Output the [x, y] coordinate of the center of the cell containing the given text.  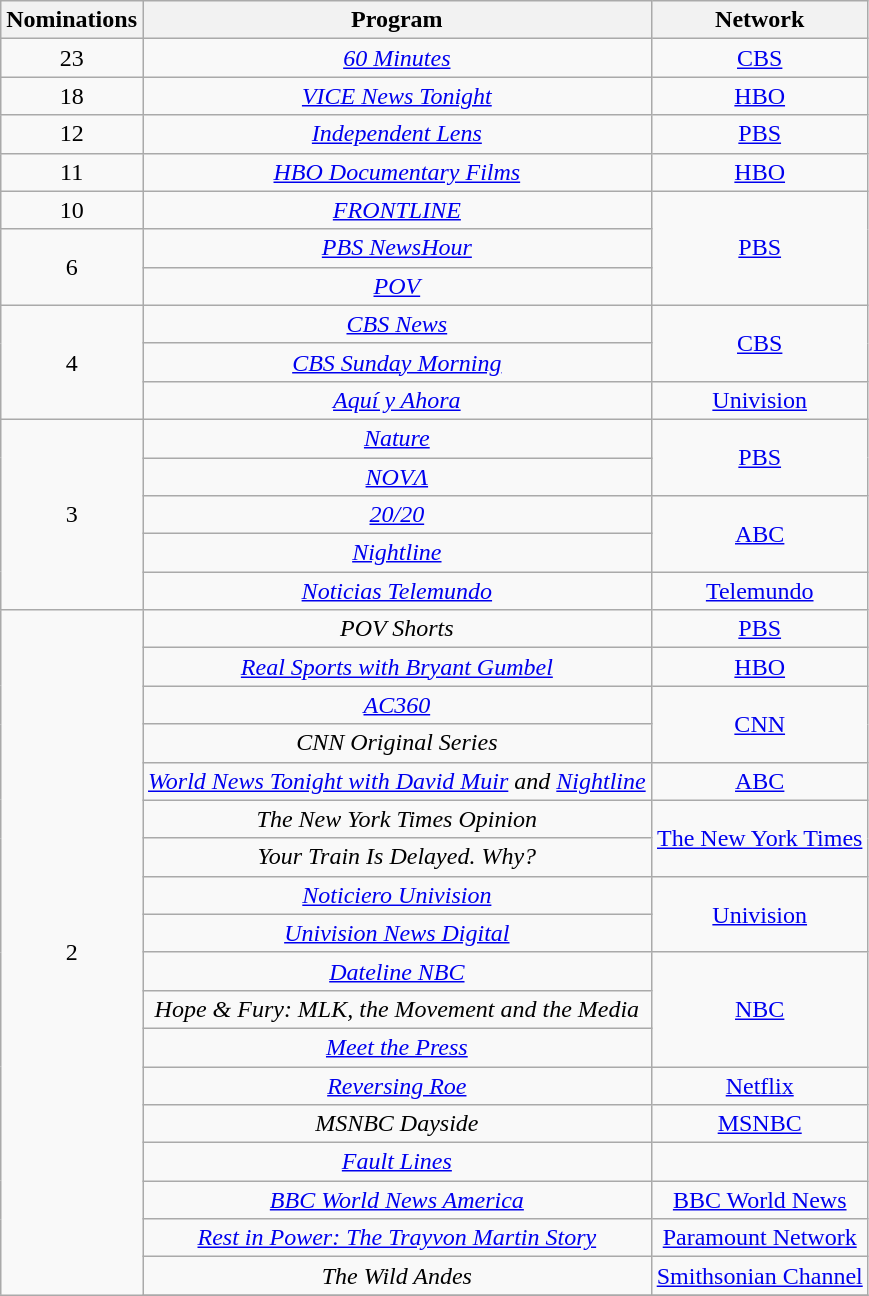
Noticiero Univision [396, 895]
Your Train Is Delayed. Why? [396, 857]
6 [72, 267]
CNN Original Series [396, 743]
2 [72, 952]
Univision News Digital [396, 933]
Hope & Fury: MLK, the Movement and the Media [396, 1009]
POV Shorts [396, 629]
Noticias Telemundo [396, 591]
BBC World News America [396, 1200]
Rest in Power: The Trayvon Martin Story [396, 1238]
Fault Lines [396, 1162]
NOVΛ [396, 477]
Reversing Roe [396, 1085]
Independent Lens [396, 134]
Telemundo [760, 591]
Meet the Press [396, 1047]
Network [760, 20]
The New York Times Opinion [396, 819]
The Wild Andes [396, 1276]
3 [72, 514]
The New York Times [760, 838]
Netflix [760, 1085]
20/20 [396, 515]
World News Tonight with David Muir and Nightline [396, 781]
POV [396, 286]
Program [396, 20]
11 [72, 172]
Smithsonian Channel [760, 1276]
Aquí y Ahora [396, 400]
NBC [760, 1009]
HBO Documentary Films [396, 172]
10 [72, 210]
Nightline [396, 553]
Dateline NBC [396, 971]
23 [72, 58]
12 [72, 134]
CBS News [396, 324]
60 Minutes [396, 58]
AC360 [396, 705]
Nature [396, 438]
MSNBC Dayside [396, 1124]
PBS NewsHour [396, 248]
CBS Sunday Morning [396, 362]
FRONTLINE [396, 210]
18 [72, 96]
VICE News Tonight [396, 96]
BBC World News [760, 1200]
Real Sports with Bryant Gumbel [396, 667]
4 [72, 362]
Nominations [72, 20]
Paramount Network [760, 1238]
MSNBC [760, 1124]
CNN [760, 724]
